Extract the (X, Y) coordinate from the center of the cell holding the provided text.  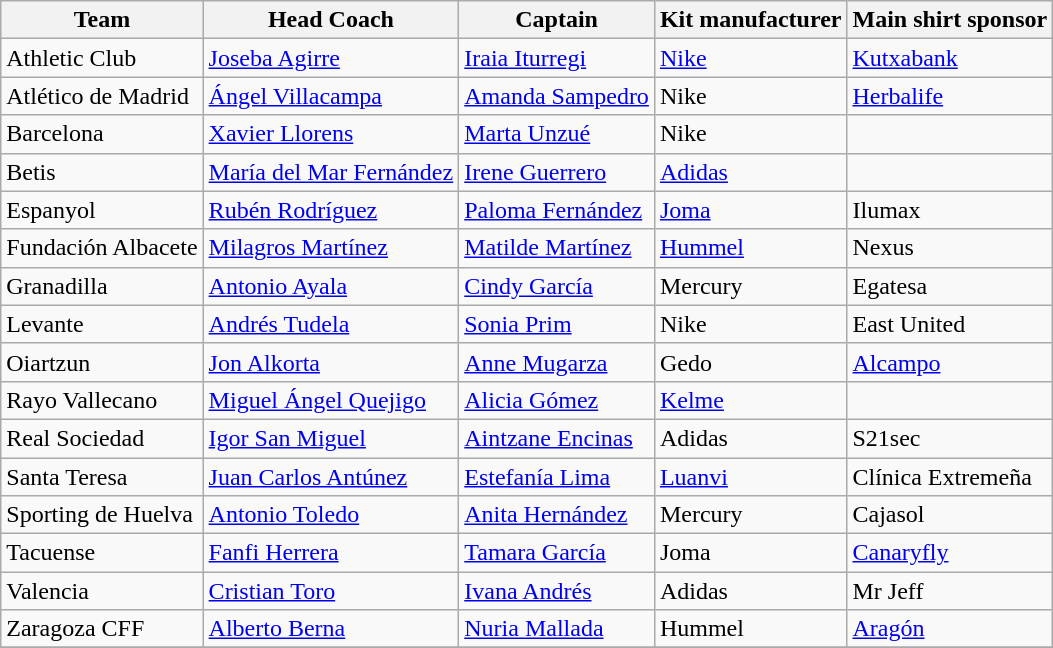
Santa Teresa (102, 477)
Real Sociedad (102, 438)
Canaryfly (950, 553)
Kelme (750, 400)
Fanfi Herrera (331, 553)
Main shirt sponsor (950, 20)
Jon Alkorta (331, 362)
Milagros Martínez (331, 248)
Joseba Agirre (331, 58)
Zaragoza CFF (102, 629)
S21sec (950, 438)
Xavier Llorens (331, 134)
Tacuense (102, 553)
Paloma Fernández (557, 210)
María del Mar Fernández (331, 172)
Luanvi (750, 477)
Rayo Vallecano (102, 400)
Andrés Tudela (331, 324)
Miguel Ángel Quejigo (331, 400)
Juan Carlos Antúnez (331, 477)
Mr Jeff (950, 591)
Alberto Berna (331, 629)
Cajasol (950, 515)
Betis (102, 172)
Alcampo (950, 362)
Clínica Extremeña (950, 477)
Valencia (102, 591)
Espanyol (102, 210)
Atlético de Madrid (102, 96)
Nuria Mallada (557, 629)
Fundación Albacete (102, 248)
Oiartzun (102, 362)
Aragón (950, 629)
Iraia Iturregi (557, 58)
Anne Mugarza (557, 362)
Tamara García (557, 553)
Antonio Ayala (331, 286)
Igor San Miguel (331, 438)
Athletic Club (102, 58)
Amanda Sampedro (557, 96)
Sporting de Huelva (102, 515)
Kutxabank (950, 58)
Gedo (750, 362)
Rubén Rodríguez (331, 210)
Antonio Toledo (331, 515)
Estefanía Lima (557, 477)
Irene Guerrero (557, 172)
Aintzane Encinas (557, 438)
Barcelona (102, 134)
Levante (102, 324)
Kit manufacturer (750, 20)
Ivana Andrés (557, 591)
Marta Unzué (557, 134)
Alicia Gómez (557, 400)
Ilumax (950, 210)
Egatesa (950, 286)
Ángel Villacampa (331, 96)
Nexus (950, 248)
Matilde Martínez (557, 248)
Head Coach (331, 20)
Cindy García (557, 286)
Cristian Toro (331, 591)
Captain (557, 20)
Anita Hernández (557, 515)
Team (102, 20)
East United (950, 324)
Granadilla (102, 286)
Sonia Prim (557, 324)
Herbalife (950, 96)
